From the cell containing the given text, extract its center point as (X, Y) coordinate. 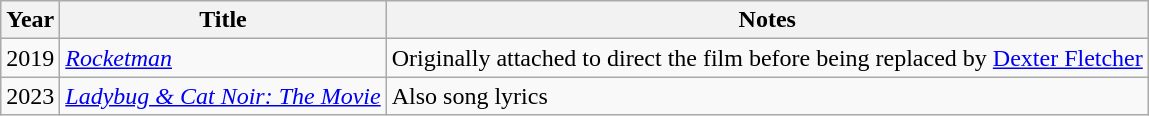
Title (223, 20)
Originally attached to direct the film before being replaced by Dexter Fletcher (767, 58)
2019 (30, 58)
Also song lyrics (767, 96)
Notes (767, 20)
Year (30, 20)
Rocketman (223, 58)
Ladybug & Cat Noir: The Movie (223, 96)
2023 (30, 96)
